Identify which cell holds the provided text, then report its (X, Y) central coordinate. 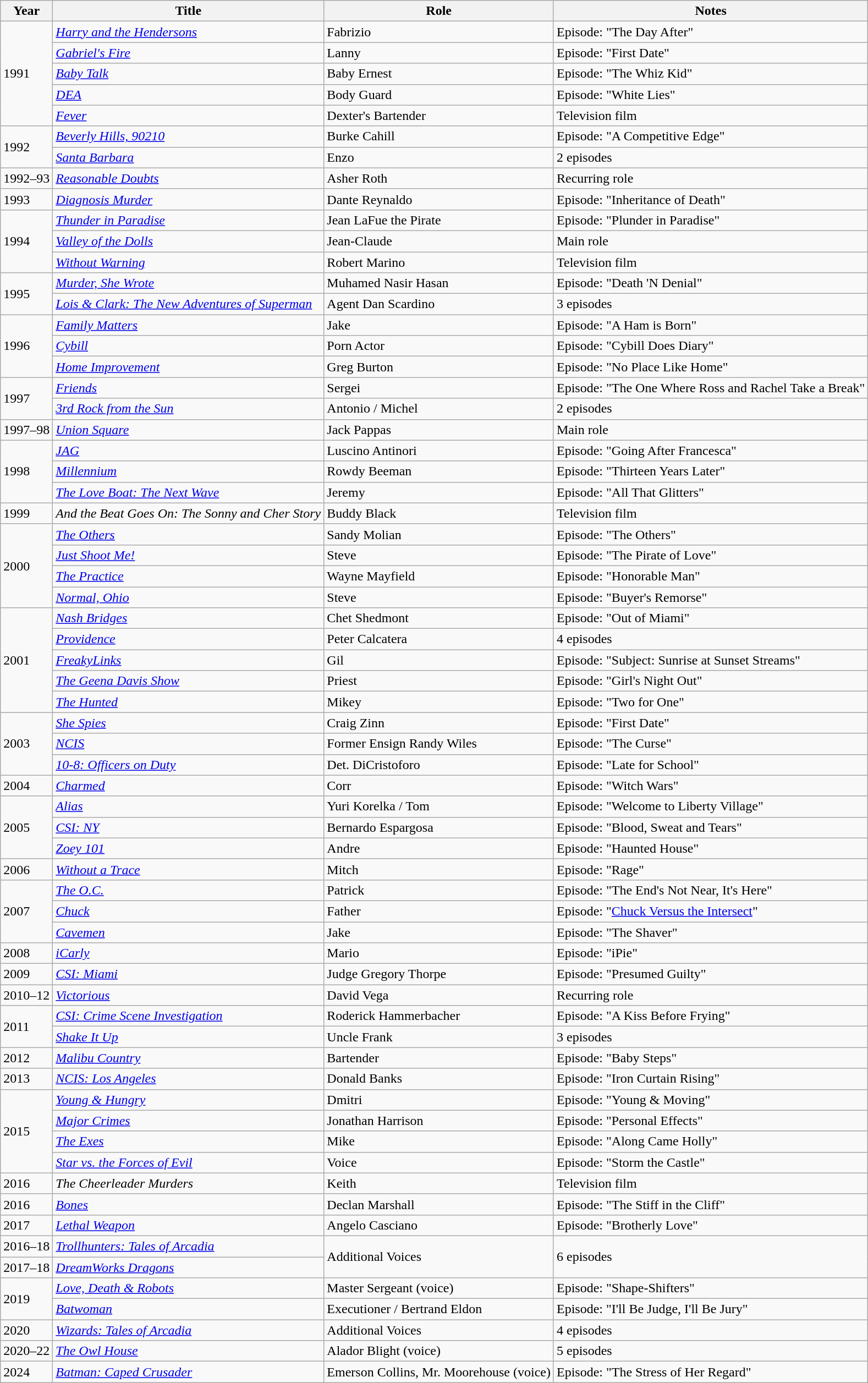
2020 (26, 1330)
Jonathan Harrison (439, 1121)
Reasonable Doubts (188, 178)
DEA (188, 95)
The O.C. (188, 890)
Episode: "Girl's Night Out" (711, 681)
Episode: "Chuck Versus the Intersect" (711, 911)
Roderick Hammerbacher (439, 1016)
Role (439, 11)
Burke Cahill (439, 136)
Episode: "The Stiff in the Cliff" (711, 1204)
Episode: "The End's Not Near, It's Here" (711, 890)
Lethal Weapon (188, 1225)
Episode: "Presumed Guilty" (711, 974)
Alador Blight (voice) (439, 1351)
Porn Actor (439, 346)
iCarly (188, 953)
Muhamed Nasir Hasan (439, 283)
Yuri Korelka / Tom (439, 806)
Episode: "Storm the Castle" (711, 1162)
Donald Banks (439, 1079)
CSI: Crime Scene Investigation (188, 1016)
Episode: "A Ham is Born" (711, 325)
2009 (26, 974)
Friends (188, 388)
Episode: "Iron Curtain Rising" (711, 1079)
The Practice (188, 576)
Peter Calcatera (439, 639)
Master Sergeant (voice) (439, 1288)
NCIS: Los Angeles (188, 1079)
Malibu Country (188, 1058)
Without a Trace (188, 869)
The Geena Davis Show (188, 681)
DreamWorks Dragons (188, 1267)
Normal, Ohio (188, 597)
Keith (439, 1183)
Batman: Caped Crusader (188, 1372)
Cavemen (188, 932)
2013 (26, 1079)
Cybill (188, 346)
Trollhunters: Tales of Arcadia (188, 1246)
Episode: "Rage" (711, 869)
Executioner / Bertrand Eldon (439, 1309)
Robert Marino (439, 262)
Asher Roth (439, 178)
Love, Death & Robots (188, 1288)
Greg Burton (439, 367)
Rowdy Beeman (439, 471)
Nash Bridges (188, 618)
1994 (26, 241)
2016–18 (26, 1246)
Agent Dan Scardino (439, 304)
1998 (26, 471)
Chet Shedmont (439, 618)
Episode: "I'll Be Judge, I'll Be Jury" (711, 1309)
1997 (26, 398)
Fabrizio (439, 32)
FreakyLinks (188, 660)
Mikey (439, 702)
The Hunted (188, 702)
2008 (26, 953)
Episode: "Welcome to Liberty Village" (711, 806)
Millennium (188, 471)
Gil (439, 660)
Shake It Up (188, 1037)
Episode: "Brotherly Love" (711, 1225)
Harry and the Hendersons (188, 32)
Episode: "Young & Moving" (711, 1100)
Beverly Hills, 90210 (188, 136)
Angelo Casciano (439, 1225)
2017 (26, 1225)
Episode: "A Kiss Before Frying" (711, 1016)
The Owl House (188, 1351)
CSI: Miami (188, 974)
2012 (26, 1058)
Judge Gregory Thorpe (439, 974)
Episode: "Blood, Sweat and Tears" (711, 827)
Voice (439, 1162)
Body Guard (439, 95)
2000 (26, 566)
Episode: "Witch Wars" (711, 786)
2001 (26, 660)
Episode: "Cybill Does Diary" (711, 346)
Emerson Collins, Mr. Moorehouse (voice) (439, 1372)
Sergei (439, 388)
CSI: NY (188, 827)
JAG (188, 451)
Providence (188, 639)
Young & Hungry (188, 1100)
Diagnosis Murder (188, 199)
Andre (439, 848)
Jeremy (439, 492)
NCIS (188, 744)
2020–22 (26, 1351)
Sandy Molian (439, 534)
Santa Barbara (188, 157)
Batwoman (188, 1309)
Dante Reynaldo (439, 199)
2006 (26, 869)
Enzo (439, 157)
Star vs. the Forces of Evil (188, 1162)
And the Beat Goes On: The Sonny and Cher Story (188, 513)
She Spies (188, 723)
Just Shoot Me! (188, 555)
2017–18 (26, 1267)
Antonio / Michel (439, 409)
Episode: "Personal Effects" (711, 1121)
The Others (188, 534)
Dexter's Bartender (439, 116)
2015 (26, 1131)
Episode: "Going After Francesca" (711, 451)
2005 (26, 827)
Episode: "Along Came Holly" (711, 1141)
Episode: "Death 'N Denial" (711, 283)
Baby Ernest (439, 74)
1995 (26, 294)
Patrick (439, 890)
Episode: "The Pirate of Love" (711, 555)
Buddy Black (439, 513)
2003 (26, 744)
Lois & Clark: The New Adventures of Superman (188, 304)
Major Crimes (188, 1121)
2004 (26, 786)
Union Square (188, 430)
Bartender (439, 1058)
Episode: "Buyer's Remorse" (711, 597)
Without Warning (188, 262)
Episode: "The Whiz Kid" (711, 74)
Chuck (188, 911)
The Exes (188, 1141)
Murder, She Wrote (188, 283)
David Vega (439, 995)
Thunder in Paradise (188, 220)
1992–93 (26, 178)
Father (439, 911)
Episode: "iPie" (711, 953)
Jack Pappas (439, 430)
Priest (439, 681)
Episode: "The Curse" (711, 744)
1999 (26, 513)
1991 (26, 74)
Episode: "A Competitive Edge" (711, 136)
Episode: "Out of Miami" (711, 618)
Valley of the Dolls (188, 241)
Episode: "Shape-Shifters" (711, 1288)
3rd Rock from the Sun (188, 409)
Episode: "Inheritance of Death" (711, 199)
Episode: "All That Glitters" (711, 492)
Jean LaFue the Pirate (439, 220)
Home Improvement (188, 367)
Episode: "No Place Like Home" (711, 367)
2007 (26, 911)
Episode: "Thirteen Years Later" (711, 471)
Notes (711, 11)
Dmitri (439, 1100)
Episode: "Late for School" (711, 765)
Episode: "The Shaver" (711, 932)
5 episodes (711, 1351)
Corr (439, 786)
Former Ensign Randy Wiles (439, 744)
Mario (439, 953)
The Love Boat: The Next Wave (188, 492)
Gabriel's Fire (188, 53)
Mike (439, 1141)
Episode: "Plunder in Paradise" (711, 220)
Episode: "The Day After" (711, 32)
1993 (26, 199)
Episode: "The Others" (711, 534)
Episode: "The Stress of Her Regard" (711, 1372)
Mitch (439, 869)
Bones (188, 1204)
2010–12 (26, 995)
Fever (188, 116)
1992 (26, 147)
Declan Marshall (439, 1204)
6 episodes (711, 1256)
Lanny (439, 53)
2024 (26, 1372)
Charmed (188, 786)
Jean-Claude (439, 241)
Alias (188, 806)
Episode: "Honorable Man" (711, 576)
Episode: "Two for One" (711, 702)
Bernardo Espargosa (439, 827)
1997–98 (26, 430)
Episode: "The One Where Ross and Rachel Take a Break" (711, 388)
Uncle Frank (439, 1037)
Title (188, 11)
Episode: "Subject: Sunrise at Sunset Streams" (711, 660)
Episode: "Baby Steps" (711, 1058)
1996 (26, 346)
Wayne Mayfield (439, 576)
The Cheerleader Murders (188, 1183)
Victorious (188, 995)
Zoey 101 (188, 848)
10-8: Officers on Duty (188, 765)
2019 (26, 1299)
Episode: "Haunted House" (711, 848)
Baby Talk (188, 74)
Det. DiCristoforo (439, 765)
Luscino Antinori (439, 451)
Wizards: Tales of Arcadia (188, 1330)
Craig Zinn (439, 723)
Episode: "White Lies" (711, 95)
2011 (26, 1027)
Family Matters (188, 325)
Year (26, 11)
